Scan for the cell matching the given text and deliver its [X, Y] coordinate at center. 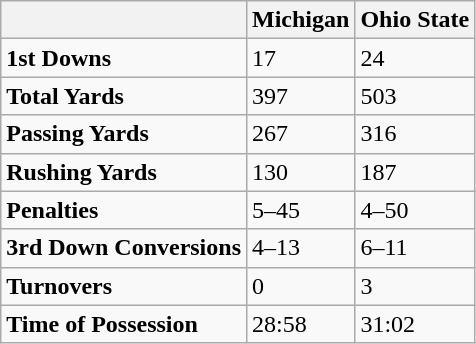
31:02 [415, 324]
Passing Yards [124, 134]
5–45 [301, 210]
Turnovers [124, 286]
Total Yards [124, 96]
503 [415, 96]
4–13 [301, 248]
17 [301, 58]
Ohio State [415, 20]
28:58 [301, 324]
316 [415, 134]
Michigan [301, 20]
1st Downs [124, 58]
187 [415, 172]
3 [415, 286]
267 [301, 134]
Penalties [124, 210]
0 [301, 286]
3rd Down Conversions [124, 248]
130 [301, 172]
4–50 [415, 210]
Time of Possession [124, 324]
6–11 [415, 248]
397 [301, 96]
24 [415, 58]
Rushing Yards [124, 172]
